Return the [X, Y] coordinate for the center point of the cell that contains the specified text.  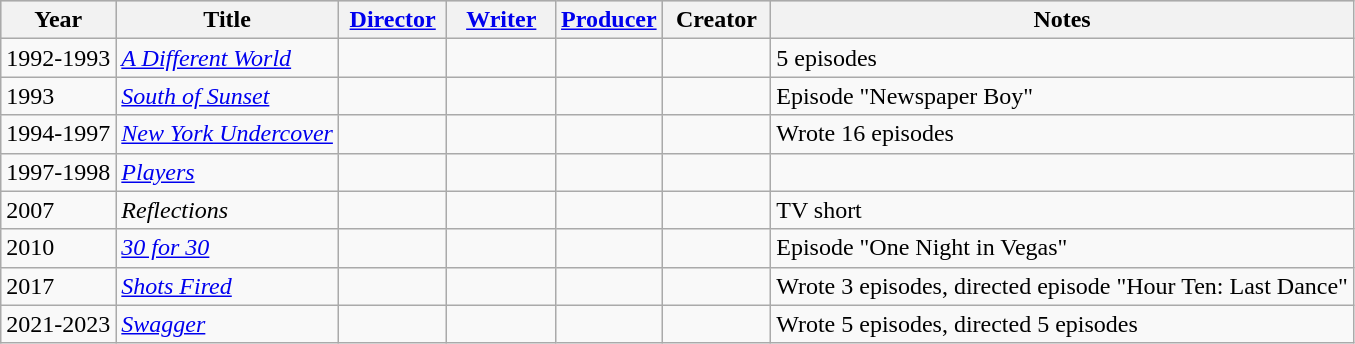
Shots Fired [228, 286]
A Different World [228, 58]
Wrote 3 episodes, directed episode "Hour Ten: Last Dance" [1062, 286]
2010 [58, 248]
1994-1997 [58, 134]
South of Sunset [228, 96]
Swagger [228, 324]
Creator [716, 20]
Wrote 16 episodes [1062, 134]
Episode "One Night in Vegas" [1062, 248]
1993 [58, 96]
Writer [502, 20]
Players [228, 172]
5 episodes [1062, 58]
New York Undercover [228, 134]
1997-1998 [58, 172]
Wrote 5 episodes, directed 5 episodes [1062, 324]
30 for 30 [228, 248]
1992-1993 [58, 58]
Director [392, 20]
Episode "Newspaper Boy" [1062, 96]
Year [58, 20]
Reflections [228, 210]
TV short [1062, 210]
Notes [1062, 20]
2007 [58, 210]
Producer [610, 20]
Title [228, 20]
2021-2023 [58, 324]
2017 [58, 286]
